For the text-containing cell, return its midpoint in [X, Y] coordinate format. 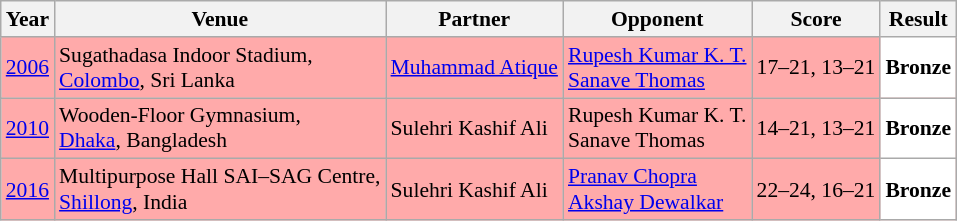
Opponent [658, 19]
2016 [28, 190]
Pranav Chopra Akshay Dewalkar [658, 190]
Score [816, 19]
Multipurpose Hall SAI–SAG Centre,Shillong, India [220, 190]
Partner [474, 19]
Sugathadasa Indoor Stadium,Colombo, Sri Lanka [220, 68]
2006 [28, 68]
2010 [28, 128]
Muhammad Atique [474, 68]
Year [28, 19]
Venue [220, 19]
17–21, 13–21 [816, 68]
14–21, 13–21 [816, 128]
22–24, 16–21 [816, 190]
Wooden-Floor Gymnasium,Dhaka, Bangladesh [220, 128]
Result [918, 19]
